Pinpoint the cell where the given text exists, returning its [X, Y] midpoint coordinate. 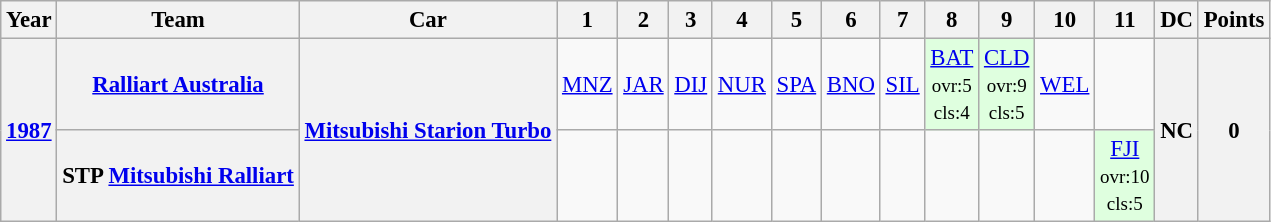
4 [742, 20]
DC [1177, 20]
11 [1125, 20]
WEL [1065, 85]
BNO [850, 85]
9 [1007, 20]
FJIovr:10cls:5 [1125, 176]
10 [1065, 20]
8 [952, 20]
DIJ [691, 85]
BATovr:5cls:4 [952, 85]
STP Mitsubishi Ralliart [178, 176]
CLDovr:9cls:5 [1007, 85]
JAR [644, 85]
NC [1177, 130]
0 [1234, 130]
6 [850, 20]
2 [644, 20]
1 [588, 20]
5 [796, 20]
7 [902, 20]
Ralliart Australia [178, 85]
Mitsubishi Starion Turbo [428, 130]
3 [691, 20]
1987 [29, 130]
Team [178, 20]
Car [428, 20]
Year [29, 20]
SPA [796, 85]
MNZ [588, 85]
Points [1234, 20]
NUR [742, 85]
SIL [902, 85]
